For the text-containing cell, return its midpoint in [X, Y] coordinate format. 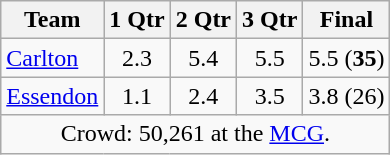
3 Qtr [270, 20]
3.5 [270, 96]
2 Qtr [203, 20]
Team [52, 20]
Final [346, 20]
2.4 [203, 96]
5.5 (35) [346, 58]
5.4 [203, 58]
Essendon [52, 96]
1 Qtr [137, 20]
1.1 [137, 96]
3.8 (26) [346, 96]
Carlton [52, 58]
2.3 [137, 58]
Crowd: 50,261 at the MCG. [196, 134]
5.5 [270, 58]
